Search for the cell housing the specified text and yield its [x, y] center coordinate. 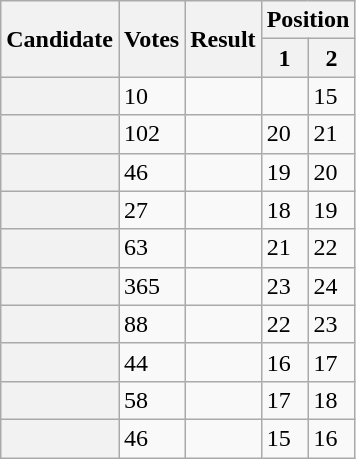
24 [332, 286]
Candidate [60, 39]
102 [151, 134]
Result [223, 39]
58 [151, 400]
27 [151, 210]
1 [284, 58]
Position [308, 20]
44 [151, 362]
2 [332, 58]
Votes [151, 39]
10 [151, 96]
88 [151, 324]
63 [151, 248]
365 [151, 286]
